Identify which cell holds the provided text, then report its [x, y] central coordinate. 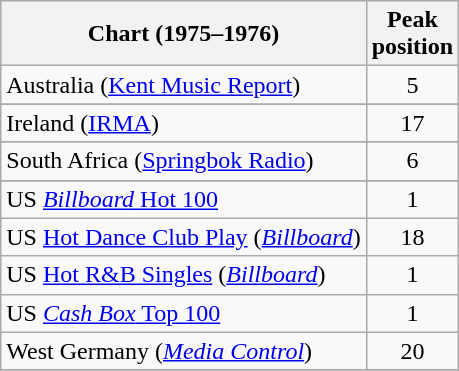
US Billboard Hot 100 [184, 199]
US Cash Box Top 100 [184, 313]
Australia (Kent Music Report) [184, 85]
US Hot Dance Club Play (Billboard) [184, 237]
17 [412, 123]
US Hot R&B Singles (Billboard) [184, 275]
South Africa (Springbok Radio) [184, 161]
6 [412, 161]
18 [412, 237]
Chart (1975–1976) [184, 34]
Ireland (IRMA) [184, 123]
West Germany (Media Control) [184, 351]
5 [412, 85]
Peakposition [412, 34]
20 [412, 351]
